Output the (X, Y) coordinate of the center of the cell containing the given text.  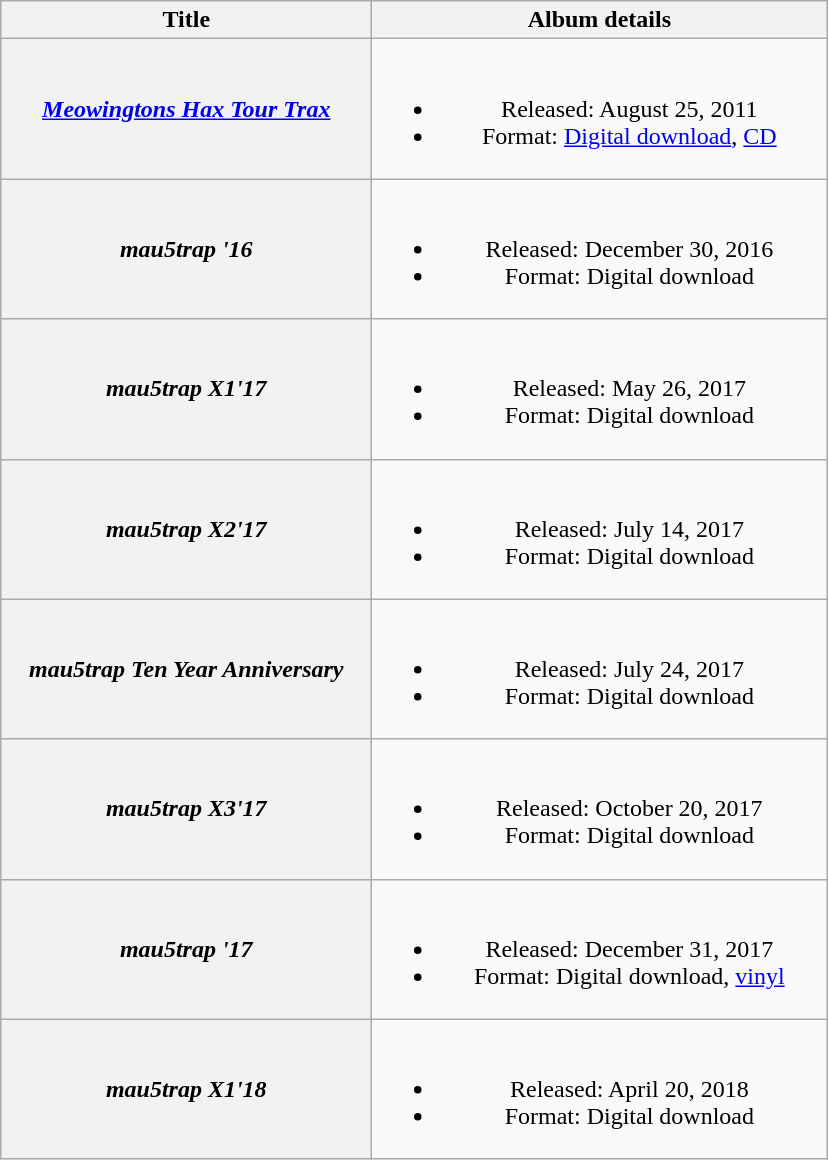
mau5trap X1'18 (186, 1089)
mau5trap X2'17 (186, 529)
Released: December 31, 2017Format: Digital download, vinyl (600, 949)
Album details (600, 20)
Released: October 20, 2017Format: Digital download (600, 809)
mau5trap '16 (186, 249)
Released: August 25, 2011Format: Digital download, CD (600, 109)
Title (186, 20)
Released: December 30, 2016Format: Digital download (600, 249)
Released: May 26, 2017Format: Digital download (600, 389)
Meowingtons Hax Tour Trax (186, 109)
mau5trap X1'17 (186, 389)
mau5trap '17 (186, 949)
Released: July 14, 2017Format: Digital download (600, 529)
Released: July 24, 2017Format: Digital download (600, 669)
Released: April 20, 2018Format: Digital download (600, 1089)
mau5trap Ten Year Anniversary (186, 669)
mau5trap X3'17 (186, 809)
